From the cell containing the given text, extract its center point as (X, Y) coordinate. 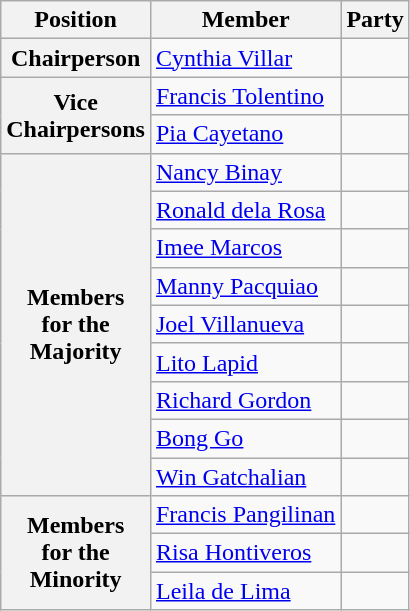
Nancy Binay (245, 172)
Richard Gordon (245, 400)
Bong Go (245, 438)
Membersfor theMajority (76, 324)
Lito Lapid (245, 362)
Risa Hontiveros (245, 553)
Member (245, 20)
Francis Pangilinan (245, 515)
Manny Pacquiao (245, 286)
Francis Tolentino (245, 96)
Ronald dela Rosa (245, 210)
Imee Marcos (245, 248)
Win Gatchalian (245, 477)
Cynthia Villar (245, 58)
Party (375, 20)
Leila de Lima (245, 591)
Position (76, 20)
ViceChairpersons (76, 115)
Pia Cayetano (245, 134)
Chairperson (76, 58)
Joel Villanueva (245, 324)
Membersfor theMinority (76, 553)
